Identify which cell holds the provided text, then report its (x, y) central coordinate. 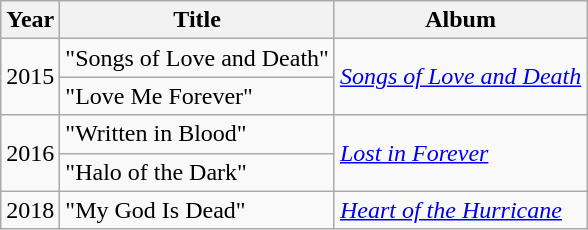
2018 (30, 210)
2016 (30, 153)
Lost in Forever (460, 153)
2015 (30, 77)
Songs of Love and Death (460, 77)
"Written in Blood" (198, 134)
Year (30, 20)
"Halo of the Dark" (198, 172)
Heart of the Hurricane (460, 210)
"My God Is Dead" (198, 210)
"Songs of Love and Death" (198, 58)
Album (460, 20)
Title (198, 20)
"Love Me Forever" (198, 96)
